Detect which cell encompasses the target text, then output its (x, y) center coordinate. 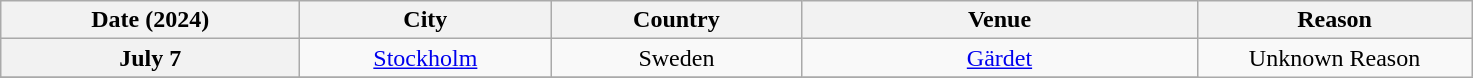
Gärdet (1000, 58)
Reason (1334, 20)
Stockholm (426, 58)
Unknown Reason (1334, 58)
City (426, 20)
July 7 (150, 58)
Date (2024) (150, 20)
Sweden (676, 58)
Venue (1000, 20)
Country (676, 20)
